Return the [X, Y] coordinate for the center point of the cell that contains the specified text.  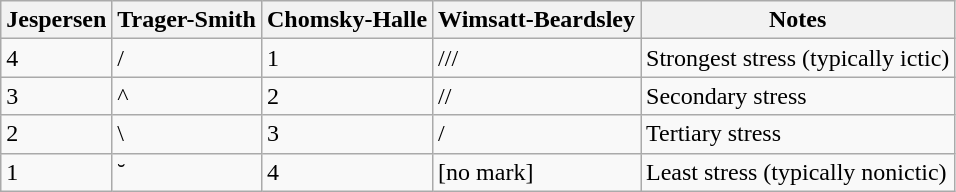
Strongest stress (typically ictic) [797, 58]
^ [187, 96]
Wimsatt-Beardsley [537, 20]
Secondary stress [797, 96]
Tertiary stress [797, 134]
Least stress (typically nonictic) [797, 172]
[no mark] [537, 172]
˘ [187, 172]
Chomsky-Halle [346, 20]
Trager-Smith [187, 20]
Jespersen [56, 20]
Notes [797, 20]
\ [187, 134]
/// [537, 58]
// [537, 96]
